Output the [X, Y] coordinate of the center of the cell containing the given text.  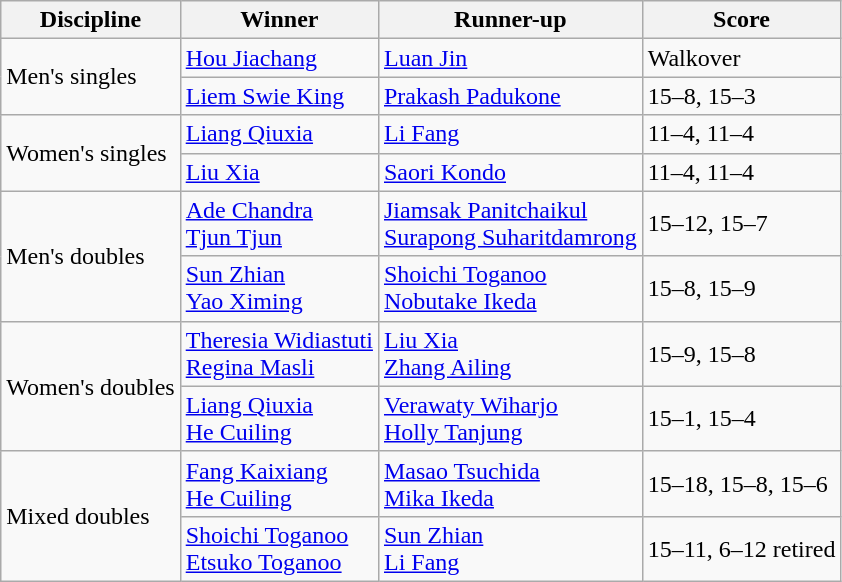
Shoichi Toganoo Etsuko Toganoo [279, 548]
Jiamsak Panitchaikul Surapong Suharitdamrong [510, 224]
Shoichi Toganoo Nobutake Ikeda [510, 288]
Li Fang [510, 134]
Liang Qiuxia [279, 134]
15–9, 15–8 [742, 354]
15–1, 15–4 [742, 418]
Women's doubles [90, 386]
Prakash Padukone [510, 96]
Saori Kondo [510, 172]
15–8, 15–3 [742, 96]
Men's doubles [90, 256]
Fang Kaixiang He Cuiling [279, 484]
Liem Swie King [279, 96]
Women's singles [90, 153]
Sun Zhian Yao Ximing [279, 288]
Hou Jiachang [279, 58]
Masao Tsuchida Mika Ikeda [510, 484]
Liu Xia [279, 172]
Men's singles [90, 77]
Runner-up [510, 20]
Ade Chandra Tjun Tjun [279, 224]
Liang Qiuxia He Cuiling [279, 418]
Liu Xia Zhang Ailing [510, 354]
Sun Zhian Li Fang [510, 548]
Verawaty Wiharjo Holly Tanjung [510, 418]
Theresia Widiastuti Regina Masli [279, 354]
15–12, 15–7 [742, 224]
Walkover [742, 58]
Discipline [90, 20]
Mixed doubles [90, 516]
Luan Jin [510, 58]
15–11, 6–12 retired [742, 548]
Score [742, 20]
Winner [279, 20]
15–8, 15–9 [742, 288]
15–18, 15–8, 15–6 [742, 484]
